Provide the [x, y] coordinate of the cell's center where the given text is located.  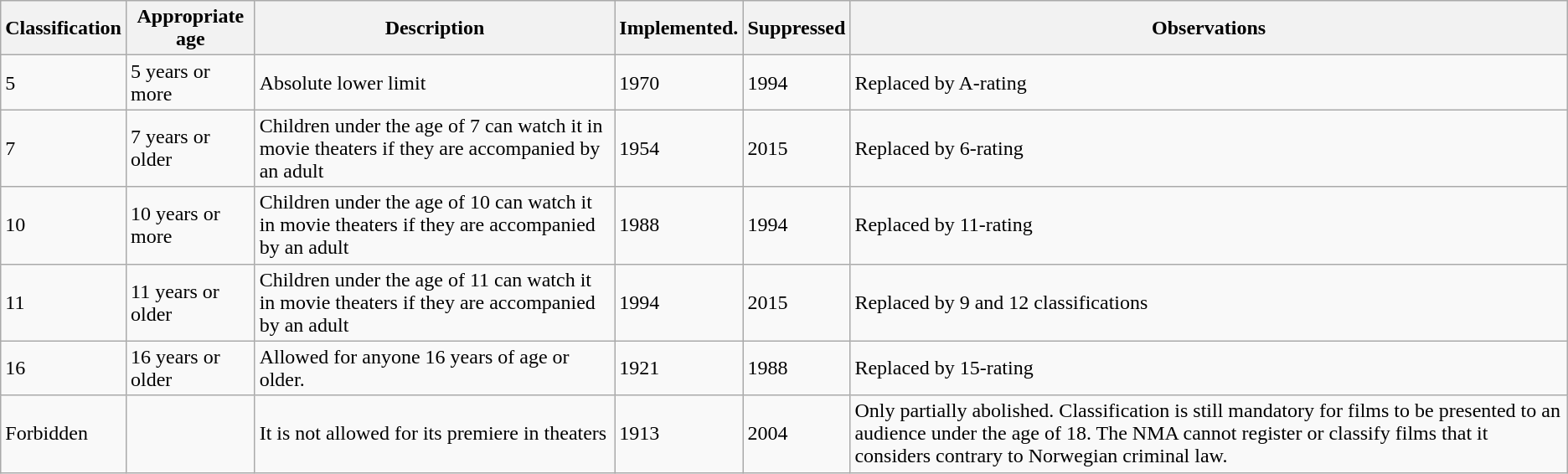
Children under the age of 11 can watch it in movie theaters if they are accompanied by an adult [435, 302]
It is not allowed for its premiere in theaters [435, 434]
5 years or more [190, 82]
Observations [1209, 28]
Forbidden [64, 434]
Appropriate age [190, 28]
11 years or older [190, 302]
Description [435, 28]
11 [64, 302]
7 years or older [190, 148]
Absolute lower limit [435, 82]
1954 [678, 148]
Implemented. [678, 28]
1970 [678, 82]
Children under the age of 10 can watch it in movie theaters if they are accompanied by an adult [435, 225]
5 [64, 82]
16 [64, 368]
Replaced by 6-rating [1209, 148]
2004 [797, 434]
Suppressed [797, 28]
Children under the age of 7 can watch it in movie theaters if they are accompanied by an adult [435, 148]
7 [64, 148]
Replaced by 15-rating [1209, 368]
1913 [678, 434]
Replaced by 11-rating [1209, 225]
10 [64, 225]
10 years or more [190, 225]
Replaced by A-rating [1209, 82]
1921 [678, 368]
Replaced by 9 and 12 classifications [1209, 302]
Classification [64, 28]
Allowed for anyone 16 years of age or older. [435, 368]
16 years or older [190, 368]
